Return the [x, y] coordinate for the center point of the cell that contains the specified text.  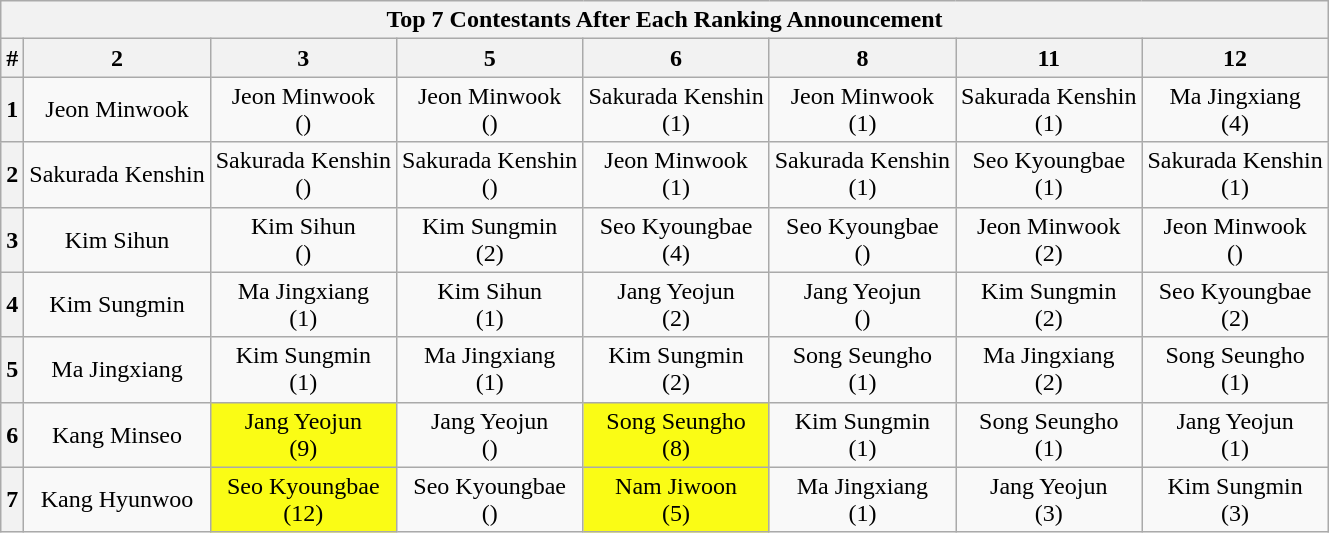
Song Seungho(8) [676, 434]
Ma Jingxiang(2) [1049, 370]
Ma Jingxiang(4) [1235, 110]
Jang Yeojun(2) [676, 304]
# [12, 58]
Kim Sungmin(3) [1235, 500]
Top 7 Contestants After Each Ranking Announcement [665, 20]
Sakurada Kenshin [117, 174]
Seo Kyoungbae(12) [303, 500]
8 [862, 58]
11 [1049, 58]
Jeon Minwook [117, 110]
1 [12, 110]
Jang Yeojun(9) [303, 434]
Seo Kyoungbae(2) [1235, 304]
4 [12, 304]
Nam Jiwoon(5) [676, 500]
Jeon Minwook(2) [1049, 240]
Ma Jingxiang [117, 370]
Kim Sihun [117, 240]
Kim Sihun() [303, 240]
Kim Sungmin [117, 304]
Jang Yeojun(3) [1049, 500]
Seo Kyoungbae(4) [676, 240]
Jang Yeojun(1) [1235, 434]
12 [1235, 58]
Kang Hyunwoo [117, 500]
Seo Kyoungbae(1) [1049, 174]
7 [12, 500]
Kang Minseo [117, 434]
Kim Sihun(1) [490, 304]
